Locate the cell with the specified text and output its (X, Y) center coordinate. 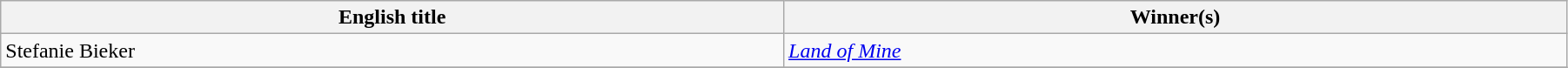
Stefanie Bieker (392, 51)
Winner(s) (1176, 17)
Land of Mine (1176, 51)
English title (392, 17)
